Capture the cell that displays the provided text and extract its [X, Y] central coordinate. 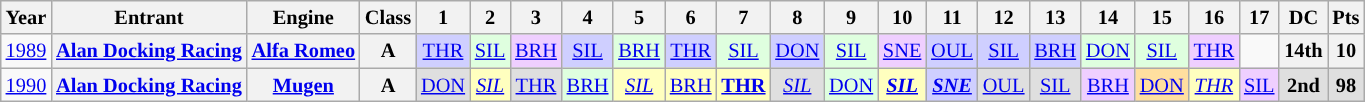
1990 [26, 85]
8 [797, 17]
2 [490, 17]
Alfa Romeo [304, 51]
1989 [26, 51]
9 [851, 17]
5 [639, 17]
11 [952, 17]
Class [388, 17]
Engine [304, 17]
DC [1303, 17]
16 [1214, 17]
7 [744, 17]
1 [443, 17]
6 [691, 17]
17 [1259, 17]
12 [1004, 17]
Pts [1346, 17]
Entrant [148, 17]
15 [1162, 17]
14 [1108, 17]
3 [536, 17]
14th [1303, 51]
Mugen [304, 85]
98 [1346, 85]
13 [1055, 17]
2nd [1303, 85]
4 [588, 17]
Year [26, 17]
